Provide the (x, y) coordinate of the cell's center where the given text is located.  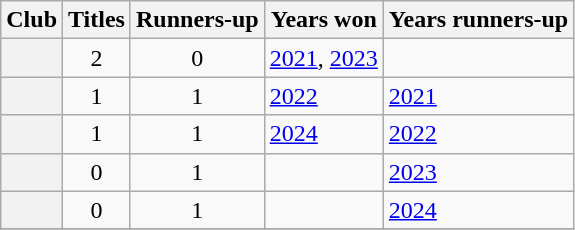
Runners-up (197, 20)
2023 (478, 172)
2 (97, 58)
Years runners-up (478, 20)
Titles (97, 20)
Club (32, 20)
2021 (478, 96)
2021, 2023 (324, 58)
Years won (324, 20)
